Find where the given text appears and provide that cell's center as [X, Y] coordinate. 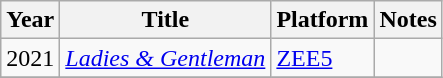
Year [30, 20]
Platform [322, 20]
Ladies & Gentleman [166, 58]
ZEE5 [322, 58]
Notes [408, 20]
Title [166, 20]
2021 [30, 58]
